Search for the cell housing the specified text and yield its [X, Y] center coordinate. 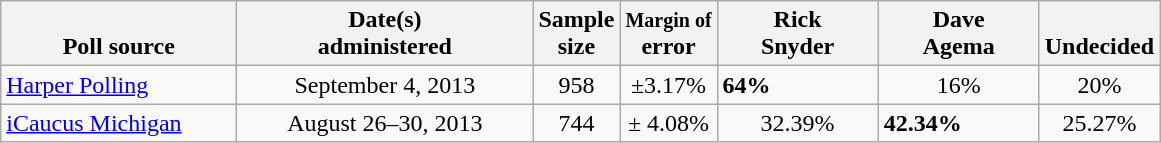
±3.17% [668, 85]
25.27% [1099, 123]
Samplesize [576, 34]
DaveAgema [958, 34]
Margin oferror [668, 34]
16% [958, 85]
Date(s)administered [385, 34]
Harper Polling [119, 85]
iCaucus Michigan [119, 123]
64% [798, 85]
744 [576, 123]
Poll source [119, 34]
958 [576, 85]
August 26–30, 2013 [385, 123]
RickSnyder [798, 34]
42.34% [958, 123]
Undecided [1099, 34]
± 4.08% [668, 123]
32.39% [798, 123]
20% [1099, 85]
September 4, 2013 [385, 85]
